Search for the cell housing the specified text and yield its [X, Y] center coordinate. 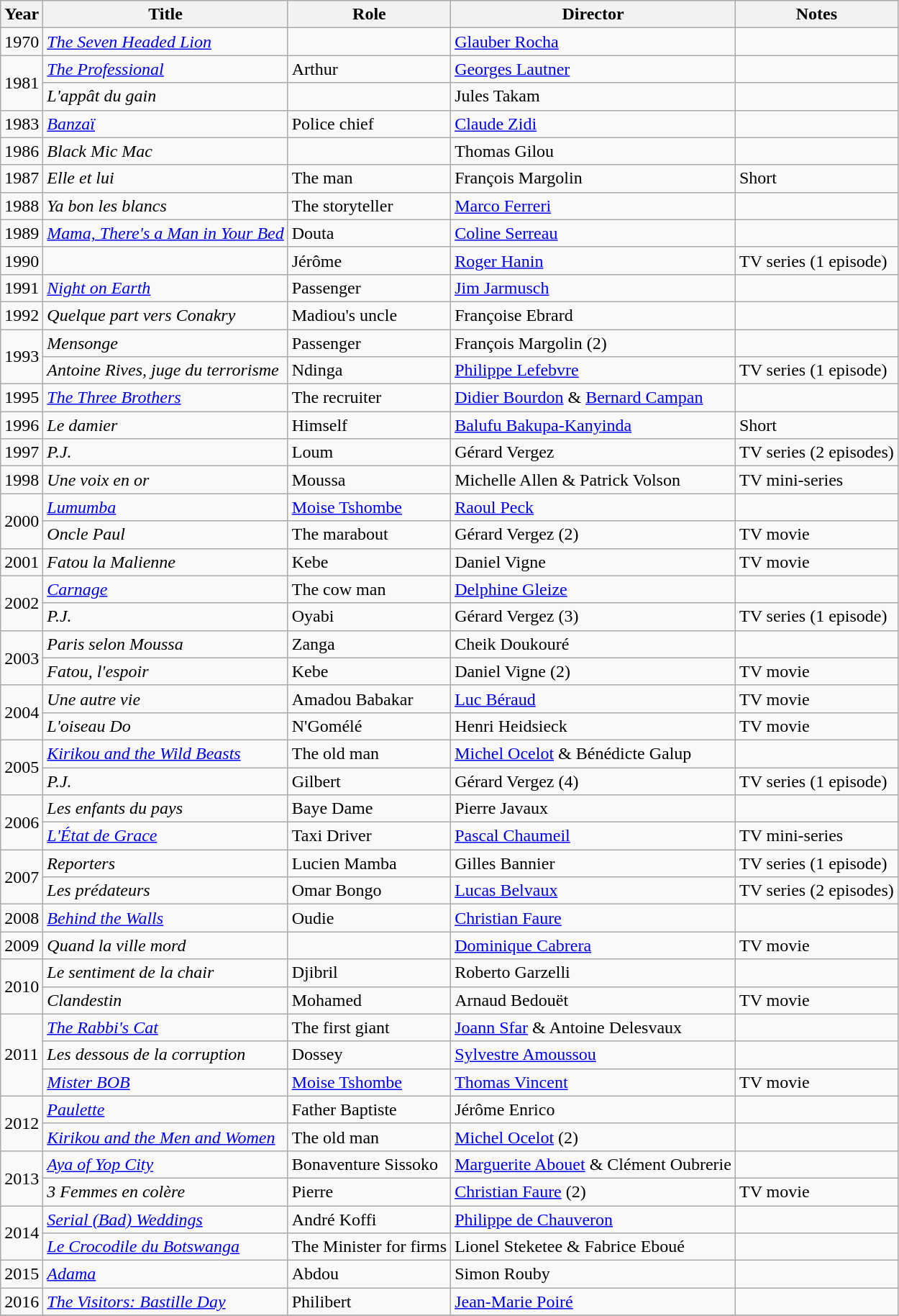
1986 [22, 151]
2003 [22, 658]
Omar Bongo [369, 891]
Lucien Mamba [369, 863]
The first giant [369, 1027]
Gérard Vergez (4) [593, 781]
2000 [22, 521]
Michelle Allen & Patrick Volson [593, 480]
Douta [369, 233]
Pierre Javaux [593, 809]
Didier Bourdon & Bernard Campan [593, 398]
Lucas Belvaux [593, 891]
The Seven Headed Lion [165, 42]
L'État de Grace [165, 836]
2011 [22, 1055]
Christian Faure [593, 918]
Quand la ville mord [165, 945]
1988 [22, 206]
Dossey [369, 1055]
Coline Serreau [593, 233]
Mensonge [165, 343]
Thomas Gilou [593, 151]
Daniel Vigne (2) [593, 671]
Moussa [369, 480]
Claude Zidi [593, 124]
Paulette [165, 1109]
2015 [22, 1274]
Henri Heidsieck [593, 726]
Banzaï [165, 124]
Gérard Vergez (3) [593, 617]
Philippe de Chauveron [593, 1220]
2013 [22, 1178]
Simon Rouby [593, 1274]
1981 [22, 83]
1983 [22, 124]
The Visitors: Bastille Day [165, 1302]
Une autre vie [165, 699]
Cheik Doukouré [593, 644]
Jules Takam [593, 96]
2004 [22, 712]
N'Gomélé [369, 726]
L'appât du gain [165, 96]
Madiou's uncle [369, 315]
François Margolin [593, 178]
The Professional [165, 69]
1993 [22, 357]
The recruiter [369, 398]
Pierre [369, 1192]
Jim Jarmusch [593, 288]
Les dessous de la corruption [165, 1055]
Les prédateurs [165, 891]
Gilbert [369, 781]
2016 [22, 1302]
Taxi Driver [369, 836]
1998 [22, 480]
Clandestin [165, 1000]
Notes [816, 14]
Reporters [165, 863]
2008 [22, 918]
The cow man [369, 589]
Amadou Babakar [369, 699]
1992 [22, 315]
Kirikou and the Men and Women [165, 1137]
1995 [22, 398]
1996 [22, 425]
Carnage [165, 589]
Christian Faure (2) [593, 1192]
Pascal Chaumeil [593, 836]
Françoise Ebrard [593, 315]
Le sentiment de la chair [165, 973]
Black Mic Mac [165, 151]
Lionel Steketee & Fabrice Eboué [593, 1247]
Djibril [369, 973]
Elle et lui [165, 178]
Arthur [369, 69]
Ya bon les blancs [165, 206]
Behind the Walls [165, 918]
2014 [22, 1233]
1970 [22, 42]
Le Crocodile du Botswanga [165, 1247]
Quelque part vers Conakry [165, 315]
The Three Brothers [165, 398]
Zanga [369, 644]
Roberto Garzelli [593, 973]
Fatou la Malienne [165, 562]
Bonaventure Sissoko [369, 1164]
Oudie [369, 918]
Le damier [165, 425]
Delphine Gleize [593, 589]
Father Baptiste [369, 1109]
2009 [22, 945]
Kirikou and the Wild Beasts [165, 753]
Mister BOB [165, 1082]
The storyteller [369, 206]
Role [369, 14]
Baye Dame [369, 809]
Dominique Cabrera [593, 945]
Marco Ferreri [593, 206]
Night on Earth [165, 288]
The man [369, 178]
2006 [22, 822]
2002 [22, 603]
Mohamed [369, 1000]
2012 [22, 1123]
1997 [22, 453]
Glauber Rocha [593, 42]
Adama [165, 1274]
Lumumba [165, 507]
The Minister for firms [369, 1247]
François Margolin (2) [593, 343]
L'oiseau Do [165, 726]
3 Femmes en colère [165, 1192]
1991 [22, 288]
Gérard Vergez [593, 453]
Roger Hanin [593, 260]
The marabout [369, 535]
Year [22, 14]
Michel Ocelot (2) [593, 1137]
1987 [22, 178]
Marguerite Abouet & Clément Oubrerie [593, 1164]
Luc Béraud [593, 699]
Arnaud Bedouët [593, 1000]
André Koffi [369, 1220]
Police chief [369, 124]
Ndinga [369, 371]
Jean-Marie Poiré [593, 1302]
Philibert [369, 1302]
Mama, There's a Man in Your Bed [165, 233]
Daniel Vigne [593, 562]
Jérôme Enrico [593, 1109]
Michel Ocelot & Bénédicte Galup [593, 753]
Fatou, l'espoir [165, 671]
2007 [22, 877]
2005 [22, 767]
Raoul Peck [593, 507]
The Rabbi's Cat [165, 1027]
1989 [22, 233]
2001 [22, 562]
Gérard Vergez (2) [593, 535]
Balufu Bakupa-Kanyinda [593, 425]
Gilles Bannier [593, 863]
Title [165, 14]
Director [593, 14]
1990 [22, 260]
Georges Lautner [593, 69]
Les enfants du pays [165, 809]
2010 [22, 986]
Aya of Yop City [165, 1164]
Joann Sfar & Antoine Delesvaux [593, 1027]
Oncle Paul [165, 535]
Loum [369, 453]
Paris selon Moussa [165, 644]
Une voix en or [165, 480]
Sylvestre Amoussou [593, 1055]
Antoine Rives, juge du terrorisme [165, 371]
Philippe Lefebvre [593, 371]
Jérôme [369, 260]
Thomas Vincent [593, 1082]
Abdou [369, 1274]
Oyabi [369, 617]
Himself [369, 425]
Serial (Bad) Weddings [165, 1220]
